Find where the given text appears and provide that cell's center as [X, Y] coordinate. 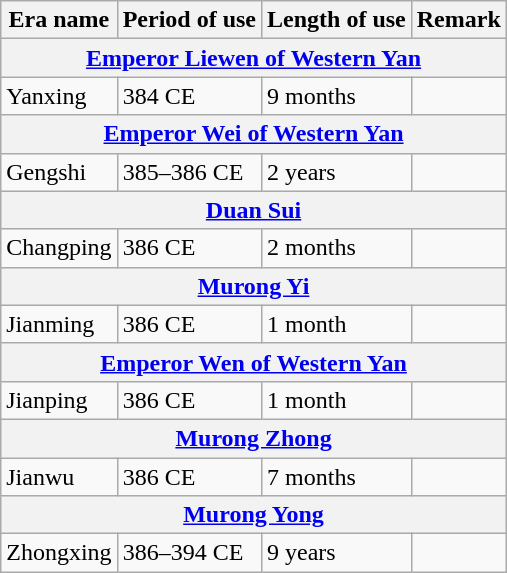
386–394 CE [189, 553]
9 months [337, 96]
Length of use [337, 20]
Jianwu [59, 477]
Murong Zhong [254, 438]
Emperor Liewen of Western Yan [254, 58]
Remark [458, 20]
Emperor Wen of Western Yan [254, 362]
Period of use [189, 20]
Murong Yi [254, 286]
Murong Yong [254, 515]
Emperor Wei of Western Yan [254, 134]
384 CE [189, 96]
385–386 CE [189, 172]
9 years [337, 553]
Changping [59, 248]
Jianping [59, 400]
Gengshi [59, 172]
Era name [59, 20]
Duan Sui [254, 210]
Zhongxing [59, 553]
2 years [337, 172]
2 months [337, 248]
7 months [337, 477]
Jianming [59, 324]
Yanxing [59, 96]
